From the cell containing the given text, extract its center point as (x, y) coordinate. 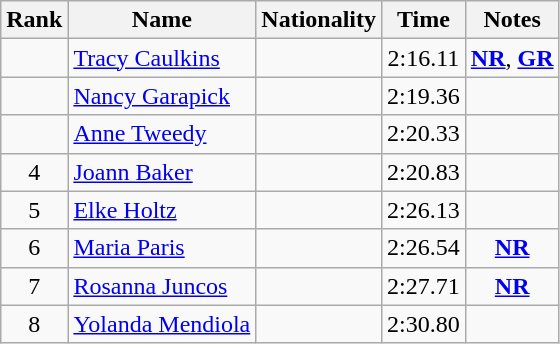
Joann Baker (162, 172)
4 (34, 172)
2:20.83 (424, 172)
Time (424, 20)
2:27.71 (424, 286)
2:19.36 (424, 96)
2:26.13 (424, 210)
Tracy Caulkins (162, 58)
Maria Paris (162, 248)
NR, GR (512, 58)
6 (34, 248)
Notes (512, 20)
Rosanna Juncos (162, 286)
8 (34, 324)
2:16.11 (424, 58)
Rank (34, 20)
Elke Holtz (162, 210)
Yolanda Mendiola (162, 324)
Name (162, 20)
Nationality (319, 20)
2:26.54 (424, 248)
5 (34, 210)
Nancy Garapick (162, 96)
Anne Tweedy (162, 134)
7 (34, 286)
2:30.80 (424, 324)
2:20.33 (424, 134)
